Capture the cell that displays the provided text and extract its (X, Y) central coordinate. 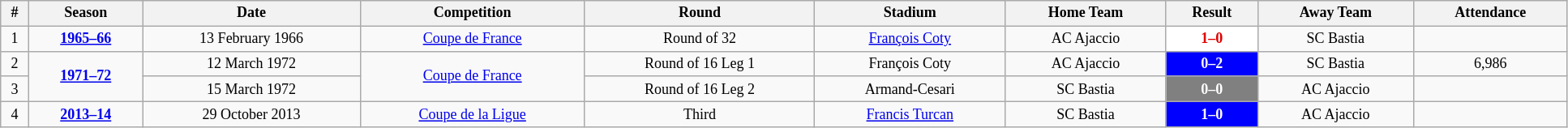
15 March 1972 (251, 89)
Round of 32 (700, 39)
29 October 2013 (251, 113)
Attendance (1490, 13)
Coupe de la Ligue (472, 113)
6,986 (1490, 63)
0–2 (1211, 63)
1965–66 (86, 39)
1 (15, 39)
4 (15, 113)
1971–72 (86, 76)
Away Team (1335, 13)
Result (1211, 13)
3 (15, 89)
Francis Turcan (910, 113)
2 (15, 63)
Home Team (1086, 13)
2013–14 (86, 113)
Third (700, 113)
13 February 1966 (251, 39)
Round (700, 13)
0–0 (1211, 89)
Stadium (910, 13)
Season (86, 13)
Round of 16 Leg 1 (700, 63)
12 March 1972 (251, 63)
Round of 16 Leg 2 (700, 89)
Competition (472, 13)
Date (251, 13)
Armand-Cesari (910, 89)
# (15, 13)
